Detect which cell encompasses the target text, then output its [x, y] center coordinate. 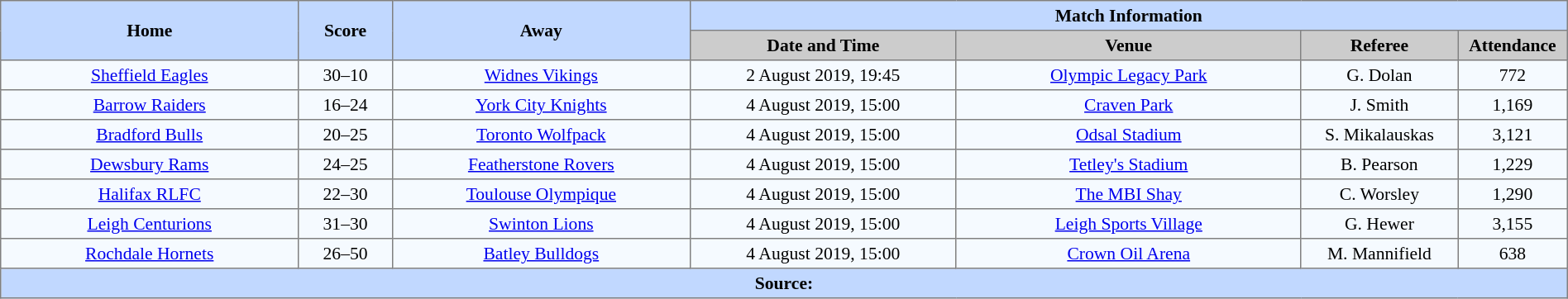
Bradford Bulls [150, 135]
Home [150, 31]
Leigh Sports Village [1128, 224]
B. Pearson [1379, 164]
York City Knights [541, 105]
Tetley's Stadium [1128, 164]
Barrow Raiders [150, 105]
Toulouse Olympique [541, 194]
22–30 [346, 194]
Referee [1379, 45]
638 [1513, 254]
Rochdale Hornets [150, 254]
Sheffield Eagles [150, 75]
16–24 [346, 105]
1,290 [1513, 194]
Attendance [1513, 45]
772 [1513, 75]
Crown Oil Arena [1128, 254]
Away [541, 31]
1,229 [1513, 164]
Widnes Vikings [541, 75]
26–50 [346, 254]
G. Dolan [1379, 75]
M. Mannifield [1379, 254]
Odsal Stadium [1128, 135]
Leigh Centurions [150, 224]
Featherstone Rovers [541, 164]
Match Information [1128, 16]
Dewsbury Rams [150, 164]
3,121 [1513, 135]
Batley Bulldogs [541, 254]
3,155 [1513, 224]
Source: [784, 283]
Craven Park [1128, 105]
G. Hewer [1379, 224]
1,169 [1513, 105]
Score [346, 31]
2 August 2019, 19:45 [823, 75]
C. Worsley [1379, 194]
30–10 [346, 75]
The MBI Shay [1128, 194]
Olympic Legacy Park [1128, 75]
24–25 [346, 164]
31–30 [346, 224]
J. Smith [1379, 105]
Halifax RLFC [150, 194]
S. Mikalauskas [1379, 135]
Swinton Lions [541, 224]
Date and Time [823, 45]
Venue [1128, 45]
Toronto Wolfpack [541, 135]
20–25 [346, 135]
